For the text-containing cell, return its midpoint in [x, y] coordinate format. 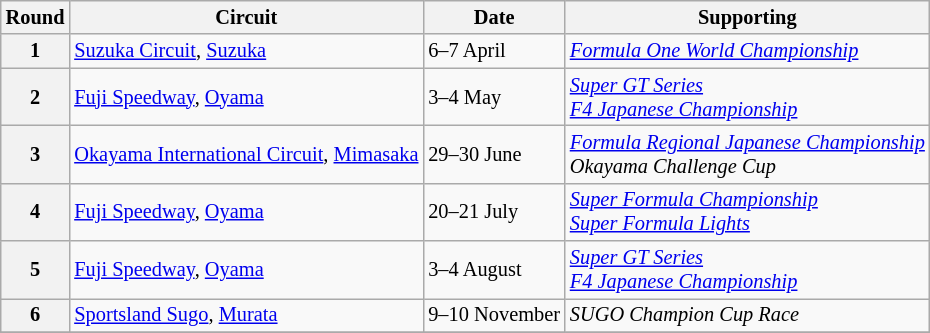
Formula One World Championship [748, 51]
Supporting [748, 17]
Sportsland Sugo, Murata [246, 315]
3–4 May [494, 97]
2 [36, 97]
Okayama International Circuit, Mimasaka [246, 154]
6–7 April [494, 51]
SUGO Champion Cup Race [748, 315]
29–30 June [494, 154]
5 [36, 270]
6 [36, 315]
Formula Regional Japanese ChampionshipOkayama Challenge Cup [748, 154]
Suzuka Circuit, Suzuka [246, 51]
20–21 July [494, 212]
9–10 November [494, 315]
Circuit [246, 17]
Round [36, 17]
3 [36, 154]
3–4 August [494, 270]
1 [36, 51]
Date [494, 17]
Super Formula ChampionshipSuper Formula Lights [748, 212]
4 [36, 212]
